Identify which cell holds the provided text, then report its (X, Y) central coordinate. 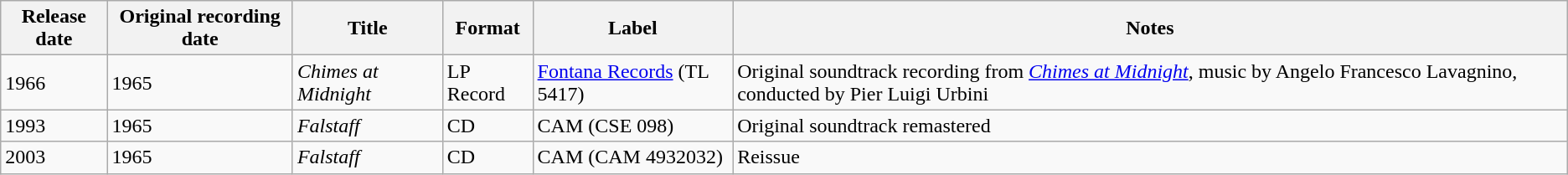
Release date (54, 28)
Format (487, 28)
Reissue (1151, 157)
CAM (CAM 4932032) (633, 157)
Fontana Records (TL 5417) (633, 82)
1993 (54, 126)
LP Record (487, 82)
Notes (1151, 28)
Original soundtrack recording from Chimes at Midnight, music by Angelo Francesco Lavagnino, conducted by Pier Luigi Urbini (1151, 82)
Chimes at Midnight (367, 82)
1966 (54, 82)
Label (633, 28)
2003 (54, 157)
Title (367, 28)
Original recording date (199, 28)
Original soundtrack remastered (1151, 126)
CAM (CSE 098) (633, 126)
